Extract the (X, Y) coordinate from the center of the cell holding the provided text.  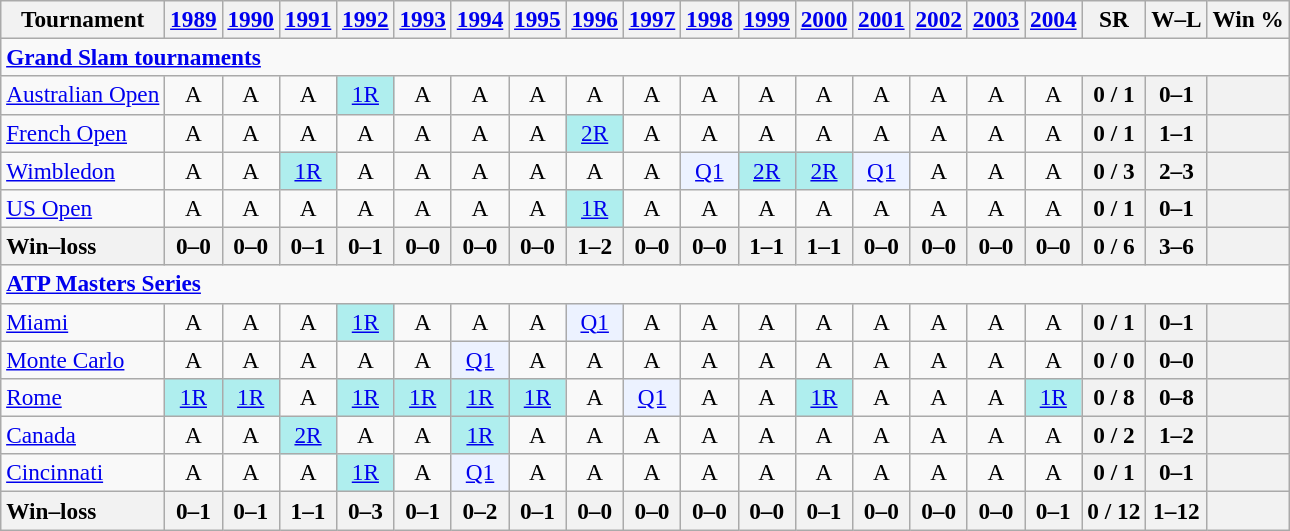
2003 (996, 19)
1998 (710, 19)
Miami (83, 322)
SR (1114, 19)
Win % (1248, 19)
Cincinnati (83, 473)
1–12 (1176, 510)
1992 (366, 19)
1996 (594, 19)
1991 (308, 19)
0–2 (480, 510)
1999 (766, 19)
0 / 0 (1114, 359)
Monte Carlo (83, 359)
2001 (882, 19)
0–8 (1176, 397)
ATP Masters Series (645, 284)
Tournament (83, 19)
1995 (538, 19)
Wimbledon (83, 170)
3–6 (1176, 246)
0 / 6 (1114, 246)
0 / 12 (1114, 510)
1994 (480, 19)
1993 (422, 19)
1997 (652, 19)
Grand Slam tournaments (645, 57)
Rome (83, 397)
US Open (83, 208)
2000 (824, 19)
2–3 (1176, 170)
0 / 8 (1114, 397)
W–L (1176, 19)
Australian Open (83, 95)
0 / 3 (1114, 170)
0 / 2 (1114, 435)
0–3 (366, 510)
2004 (1054, 19)
1990 (250, 19)
Canada (83, 435)
French Open (83, 133)
2002 (938, 19)
1989 (194, 19)
